From the cell containing the given text, extract its center point as [x, y] coordinate. 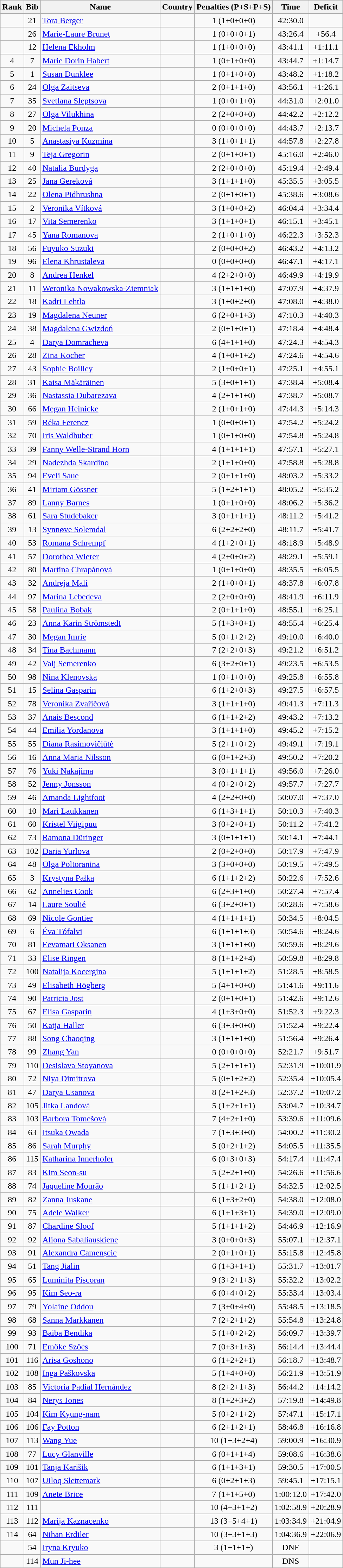
55:54.8 [291, 1320]
50:07.0 [291, 797]
Jaqueline Mourão [100, 1186]
51:42.6 [291, 998]
4 (0+2+0+2) [234, 784]
Elena Khrustaleva [100, 262]
+13:01.7 [326, 1266]
55:07.1 [291, 1239]
47:07.9 [291, 288]
+8:29.8 [326, 958]
48:18.9 [291, 543]
+6:40.0 [326, 637]
47:38.7 [291, 396]
Marija Kaznacenko [100, 1521]
Deficit [326, 7]
+7:44.1 [326, 838]
Zanna Juskane [100, 1199]
55:15.8 [291, 1253]
+7:57.4 [326, 891]
+8:58.5 [326, 971]
48:11.7 [291, 529]
+6:25.4 [326, 623]
Katharina Innerhofer [100, 1159]
4 (2+0+0+2) [234, 556]
Adele Walker [100, 1213]
Marie Dorin Habert [100, 61]
Sara Studebaker [100, 516]
+16:38.6 [326, 1454]
+6:25.1 [326, 610]
50:19.5 [291, 864]
45:38.6 [291, 195]
48:29.1 [291, 556]
+10:34.7 [326, 1106]
5 (1+1+2+1) [234, 1186]
55:33.4 [291, 1293]
Veronika Zvařičová [100, 704]
48:37.8 [291, 583]
53:39.6 [291, 1119]
Natalia Burdyga [100, 168]
49:10.0 [291, 637]
Helena Ekholm [100, 47]
Natalija Kocergina [100, 971]
Wang Yue [100, 1440]
+11:30.2 [326, 1132]
9 (3+2+1+3) [234, 1280]
3 (0+0+0+3) [234, 1239]
48:55.1 [291, 610]
Iryna Kryuko [100, 1548]
Sophie Boilley [100, 369]
Michela Ponza [100, 127]
+7:41.2 [326, 824]
+12:37.1 [326, 1239]
+9:51.7 [326, 1052]
+10:07.2 [326, 1092]
+13:44.4 [326, 1347]
+7:13.2 [326, 717]
Marie-Laure Brunet [100, 34]
+2:46.0 [326, 154]
8 (2+1+2+3) [234, 1092]
+4:19.9 [326, 275]
51:56.4 [291, 1039]
+11:35.5 [326, 1146]
Paulina Bobak [100, 610]
+6:57.5 [326, 690]
+7:37.0 [326, 797]
+5:48.9 [326, 543]
7 (3+0+4+0) [234, 1306]
49:57.7 [291, 784]
6 (1+1+1+3) [234, 931]
Barbora Tomešová [100, 1119]
57:47.1 [291, 1413]
+7:26.0 [326, 770]
+4:55.1 [326, 369]
3 (1+0+1+1) [234, 141]
Nihan Erdiler [100, 1534]
47:08.0 [291, 302]
Kim Kyung-nam [100, 1413]
Darya Usanova [100, 1092]
5 (1+3+0+1) [234, 623]
+22:06.9 [326, 1534]
Tina Bachmann [100, 650]
+16:16.8 [326, 1427]
50:17.9 [291, 851]
Elisabeth Högberg [100, 985]
Krystyna Pałka [100, 878]
44:42.2 [291, 114]
56:18.7 [291, 1360]
+6:53.5 [326, 663]
+11:56.6 [326, 1172]
+2:27.8 [326, 141]
49:49.1 [291, 744]
+4:13.2 [326, 248]
+12:08.0 [326, 1199]
+7:58.6 [326, 905]
+1:14.7 [326, 61]
13 (3+5+4+1) [234, 1521]
1:03:34.9 [291, 1521]
45:35.5 [291, 181]
+3:45.1 [326, 221]
+6:11.9 [326, 597]
+10:05.4 [326, 1079]
+1:26.1 [326, 87]
5 (4+1+0+0) [234, 985]
57:19.8 [291, 1400]
Anastasiya Kuzmina [100, 141]
+4:37.9 [326, 288]
48:41.9 [291, 597]
46:15.1 [291, 221]
47:57.1 [291, 449]
46:49.9 [291, 275]
46:22.3 [291, 235]
+16:30.9 [326, 1440]
+4:48.4 [326, 328]
1:00:12.0 [291, 1494]
5 (2+2+1+0) [234, 1172]
6 (1+2+0+3) [234, 690]
+7:49.5 [326, 864]
44:31.0 [291, 101]
Susan Dunklee [100, 74]
+56.4 [326, 34]
+3:52.3 [326, 235]
+7:47.9 [326, 851]
Kim Seo-ra [100, 1293]
54:26.6 [291, 1172]
+4:40.3 [326, 315]
50:59.6 [291, 945]
+20:28.9 [326, 1507]
2 [32, 208]
55:31.7 [291, 1266]
8 (2+2+1+3) [234, 1387]
Olena Pidhrushna [100, 195]
46:04.4 [291, 208]
Jana Gereková [100, 181]
Rank [12, 7]
Iris Waldhuber [100, 436]
+9:22.3 [326, 1012]
+12:45.8 [326, 1253]
Selina Gasparin [100, 690]
5 (1+0+2+2) [234, 1333]
10 (3+3+1+3) [234, 1534]
55:32.2 [291, 1280]
Olga Poltoranina [100, 864]
4 (1+3+0+0) [234, 1012]
46:43.2 [291, 248]
Synnøve Solemdal [100, 529]
Tang Jialin [100, 1266]
Penalties (P+S+P+S) [234, 7]
Desislava Stoyanova [100, 1065]
+10:01.9 [326, 1065]
Inga Paškovska [100, 1373]
7 (0+3+1+3) [234, 1347]
+5:14.3 [326, 409]
3 (0+2+0+1) [234, 824]
7 (2+2+0+3) [234, 650]
+4:54.6 [326, 355]
6 (0+1+1+4) [234, 1454]
+14:14.2 [326, 1387]
54:38.0 [291, 1199]
Nicole Gontier [100, 918]
6 (3+3+0+0) [234, 1025]
+17:42.0 [326, 1494]
Eevamari Oksanen [100, 945]
Patricia Jost [100, 998]
+7:11.3 [326, 704]
Anna Karin Strömstedt [100, 623]
56:44.2 [291, 1387]
58:46.8 [291, 1427]
56:14.4 [291, 1347]
116 [32, 1360]
+13:51.9 [326, 1373]
+4:38.0 [326, 302]
Réka Ferencz [100, 422]
6 (0+1+2+3) [234, 757]
Time [291, 7]
+2:49.4 [326, 168]
46:47.1 [291, 262]
Marina Lebedeva [100, 597]
Fanny Welle-Strand Horn [100, 449]
+5:35.2 [326, 489]
Yana Romanova [100, 235]
Fuyuko Suzuki [100, 248]
49:50.2 [291, 757]
+1:18.2 [326, 74]
Nadezhda Skardino [100, 462]
+2:12.2 [326, 114]
+1:11.1 [326, 47]
+13:24.8 [326, 1320]
+7:52.6 [326, 878]
+15:17.1 [326, 1413]
59:45.1 [291, 1481]
+6:07.8 [326, 583]
+5:59.1 [326, 556]
51:41.6 [291, 985]
5 (3+0+1+1) [234, 382]
Miriam Gössner [100, 489]
Ramona Düringer [100, 838]
+17:00.5 [326, 1467]
+7:15.2 [326, 730]
+8:29.6 [326, 945]
Svetlana Sleptsova [100, 101]
Veronika Vítková [100, 208]
+3:08.6 [326, 195]
Zina Kocher [100, 355]
45:19.4 [291, 168]
49:45.2 [291, 730]
+9:26.4 [326, 1039]
Magdalena Gwizdoń [100, 328]
10 (4+3+1+2) [234, 1507]
49:23.5 [291, 663]
+2:13.7 [326, 127]
4 (1+0+1+2) [234, 355]
50:28.6 [291, 905]
Teja Gregorin [100, 154]
Andrea Henkel [100, 275]
+21:04.9 [326, 1521]
+8:04.5 [326, 918]
50:22.6 [291, 878]
51:28.5 [291, 971]
Weronika Nowakowska-Ziemniak [100, 288]
Jitka Landová [100, 1106]
+9:12.6 [326, 998]
Elisa Gasparin [100, 1012]
+7:19.1 [326, 744]
Song Chaoqing [100, 1039]
+13:18.5 [326, 1306]
Annelies Cook [100, 891]
Tanja Karišik [100, 1467]
52:35.4 [291, 1079]
+6:05.5 [326, 569]
47:10.3 [291, 315]
+5:28.8 [326, 462]
2 (0+0+0+2) [234, 248]
4 (1+2+0+1) [234, 543]
47:25.1 [291, 369]
Victoria Padial Hernández [100, 1387]
44:57.8 [291, 141]
1:02:58.9 [291, 1507]
+12:16.9 [326, 1226]
+7:40.3 [326, 811]
10 (1+3+2+4) [234, 1440]
54:00.2 [291, 1132]
Nerys Jones [100, 1400]
6 (2+2+2+0) [234, 529]
6 (2+1+2+1) [234, 1427]
3 [32, 878]
Emilia Yordanova [100, 730]
Amanda Lightfoot [100, 797]
43:44.7 [291, 61]
Emőke Szőcs [100, 1347]
Kaisa Mäkäräinen [100, 382]
Mun Ji-hee [100, 1561]
47:38.4 [291, 382]
49:41.3 [291, 704]
Diana Rasimovičiūtė [100, 744]
49:43.2 [291, 717]
+5:27.1 [326, 449]
Valj Semerenko [100, 663]
+4:54.3 [326, 342]
+14:49.8 [326, 1400]
6 (0+3+0+3) [234, 1159]
DNF [291, 1548]
Olga Vilukhina [100, 114]
Bib [32, 7]
Aliona Sabaliauskiene [100, 1239]
+6:51.2 [326, 650]
Martina Chrapánová [100, 569]
51:52.4 [291, 1025]
59:30.5 [291, 1467]
Anais Bescond [100, 717]
7 (2+2+1+2) [234, 1320]
3 (3+0+0+0) [234, 864]
+12:09.0 [326, 1213]
48:11.2 [291, 516]
4 (2+1+1+0) [234, 396]
+5:24.2 [326, 422]
1 [32, 74]
52:37.2 [291, 1092]
+5:33.2 [326, 476]
49:21.2 [291, 650]
Uiloq Slettemark [100, 1481]
Daria Yurlova [100, 851]
115 [32, 1159]
3 (1+1+0+1) [234, 221]
49:25.8 [291, 677]
Megan Imrie [100, 637]
5 (1+4+0+0) [234, 1373]
Andreja Mali [100, 583]
+13:39.7 [326, 1333]
+2:01.0 [326, 101]
Kim Seon-su [100, 1172]
2 (1+1+0+0) [234, 462]
Alexandra Camenșcic [100, 1253]
43:48.2 [291, 74]
50:10.3 [291, 811]
48:55.4 [291, 623]
Katja Haller [100, 1025]
Sarah Murphy [100, 1146]
Niya Dimitrova [100, 1079]
+5:36.2 [326, 503]
+7:20.2 [326, 757]
Mari Laukkanen [100, 811]
Yolaine Oddou [100, 1306]
Eveli Saue [100, 476]
3 (1+0+2+0) [234, 302]
1:04:36.9 [291, 1534]
Zhang Yan [100, 1052]
54:46.9 [291, 1226]
53:04.7 [291, 1106]
47:44.3 [291, 409]
+5:41.7 [326, 529]
7 (1+3+3+0) [234, 1132]
+9:22.4 [326, 1025]
45:16.0 [291, 154]
48:03.2 [291, 476]
2 (0+2+0+0) [234, 851]
50:27.4 [291, 891]
43:56.1 [291, 87]
+12:02.5 [326, 1186]
Magdalena Neuner [100, 315]
Kristel Viigipuu [100, 824]
+13:48.7 [326, 1360]
+6:55.8 [326, 677]
47:24.3 [291, 342]
3 (1+0+0+2) [234, 208]
50:59.8 [291, 958]
6 (1+2+2+1) [234, 1360]
50:11.2 [291, 824]
56:09.7 [291, 1333]
6 (2+0+1+3) [234, 315]
Laure Soulié [100, 905]
+5:08.7 [326, 396]
50:14.1 [291, 838]
56:21.9 [291, 1373]
44:43.7 [291, 127]
5 (2+1+0+2) [234, 744]
48:05.2 [291, 489]
47:18.4 [291, 328]
59:08.6 [291, 1454]
6 (0+2+1+3) [234, 1481]
+3:05.5 [326, 181]
6 (4+1+1+0) [234, 342]
Nina Klenovska [100, 677]
Itsuka Owada [100, 1132]
+5:08.4 [326, 382]
Jenny Jonsson [100, 784]
Elise Ringen [100, 958]
52:21.7 [291, 1052]
6 (1+3+2+0) [234, 1199]
6 (0+4+0+2) [234, 1293]
Kadri Lehtla [100, 302]
+3:34.4 [326, 208]
5 (2+1+1+1) [234, 1065]
Tora Berger [100, 20]
47:24.6 [291, 355]
+5:41.2 [326, 516]
Darya Domracheva [100, 342]
Anete Brice [100, 1494]
Olga Zaitseva [100, 87]
Chardine Sloof [100, 1226]
Éva Tófalvi [100, 931]
8 (1+1+2+4) [234, 958]
43:26.4 [291, 34]
49:56.0 [291, 770]
Dorothea Wierer [100, 556]
+7:27.7 [326, 784]
+5:24.8 [326, 436]
54:05.5 [291, 1146]
50:34.5 [291, 918]
59:00.9 [291, 1440]
+11:09.6 [326, 1119]
52:31.9 [291, 1065]
Anna Maria Nilsson [100, 757]
51:52.3 [291, 1012]
+13:03.4 [326, 1293]
55:48.5 [291, 1306]
Baiba Bendika [100, 1333]
DNS [291, 1561]
47:58.8 [291, 462]
6 (2+3+1+0) [234, 891]
48:06.2 [291, 503]
Luminita Piscoran [100, 1280]
54:32.5 [291, 1186]
3 (1+1+1+) [234, 1548]
Romana Schrempf [100, 543]
+13:02.2 [326, 1280]
47:54.8 [291, 436]
Lanny Barnes [100, 503]
Fay Potton [100, 1427]
54:17.4 [291, 1159]
Lucy Glanville [100, 1454]
Nastassia Dubarezava [100, 396]
+17:15.1 [326, 1481]
+9:11.6 [326, 985]
7 (4+2+1+0) [234, 1119]
7 (1+1+5+0) [234, 1494]
Sanna Markkanen [100, 1320]
50:54.6 [291, 931]
Yuki Nakajima [100, 770]
48:35.5 [291, 569]
54:39.0 [291, 1213]
+8:24.6 [326, 931]
Country [177, 7]
8 (1+2+3+2) [234, 1400]
42:30.0 [291, 20]
+11:47.4 [326, 1159]
Megan Heinicke [100, 409]
49:27.5 [291, 690]
47:54.2 [291, 422]
43:41.1 [291, 47]
Vita Semerenko [100, 221]
Arisa Goshono [100, 1360]
+4:17.1 [326, 262]
Name [100, 7]
1 (0+0+1+0) [234, 101]
